Detect which cell encompasses the target text, then output its [x, y] center coordinate. 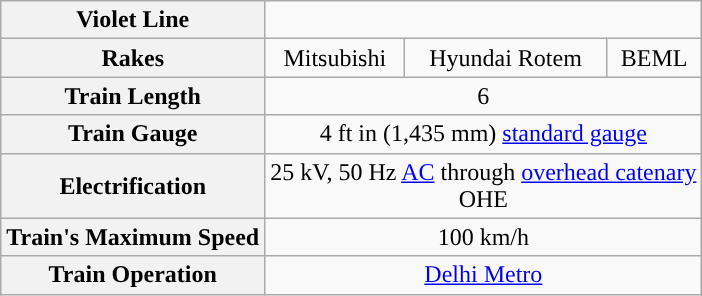
Mitsubishi [335, 58]
Hyundai Rotem [506, 58]
Electrification [133, 186]
Delhi Metro [484, 275]
BEML [654, 58]
Train Gauge [133, 134]
Violet Line [133, 20]
Train Length [133, 96]
Rakes [133, 58]
6 [484, 96]
Train Operation [133, 275]
25 kV, 50 Hz AC through overhead catenaryOHE [484, 186]
4 ft in (1,435 mm) standard gauge [484, 134]
Train's Maximum Speed [133, 237]
100 km/h [484, 237]
